Identify which cell holds the provided text, then report its [x, y] central coordinate. 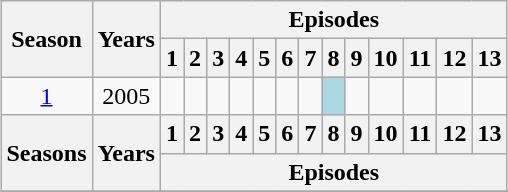
Seasons [46, 153]
2005 [126, 96]
Season [46, 39]
